Return the [X, Y] coordinate for the center point of the cell that contains the specified text.  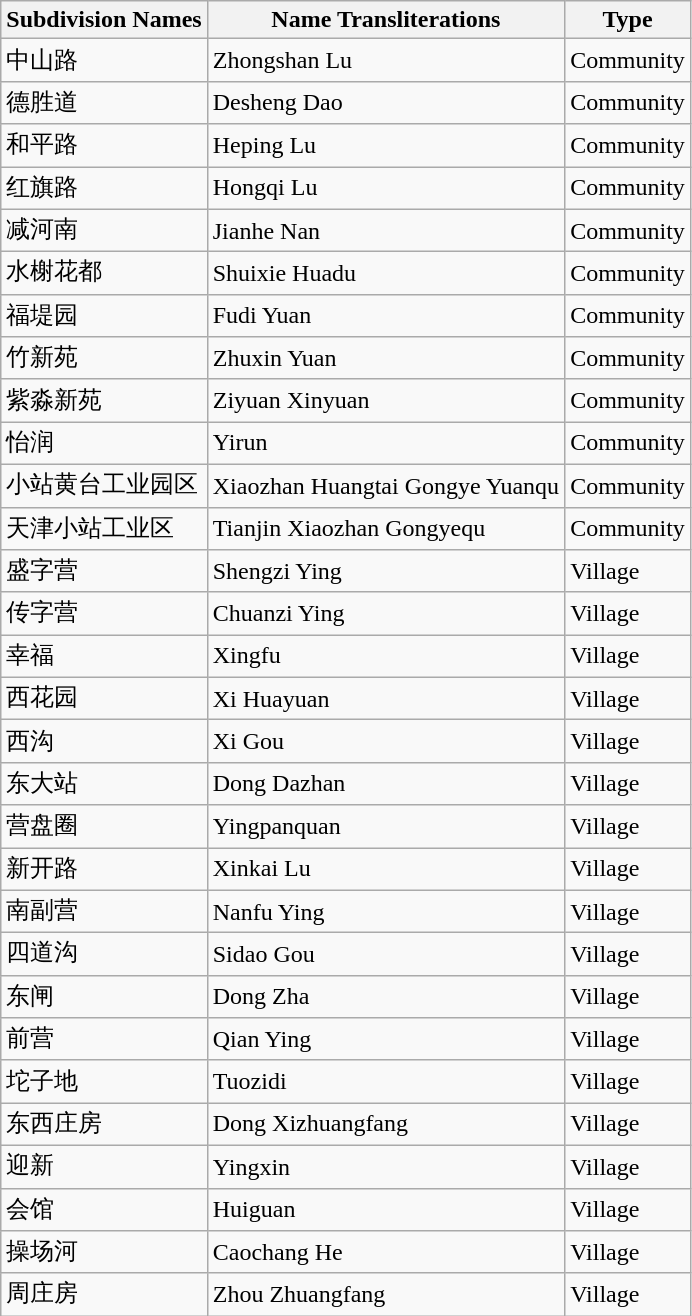
Zhou Zhuangfang [386, 1294]
四道沟 [104, 954]
Xingfu [386, 656]
东闸 [104, 996]
营盘圈 [104, 826]
Jianhe Nan [386, 230]
盛字营 [104, 572]
Shengzi Ying [386, 572]
Huiguan [386, 1210]
Heping Lu [386, 146]
Dong Xizhuangfang [386, 1124]
幸福 [104, 656]
东大站 [104, 784]
Hongqi Lu [386, 188]
Ziyuan Xinyuan [386, 400]
西沟 [104, 742]
Qian Ying [386, 1040]
Tuozidi [386, 1082]
和平路 [104, 146]
中山路 [104, 60]
水榭花都 [104, 274]
Shuixie Huadu [386, 274]
Type [628, 20]
Subdivision Names [104, 20]
小站黄台工业园区 [104, 486]
Name Transliterations [386, 20]
Yingpanquan [386, 826]
前营 [104, 1040]
新开路 [104, 870]
Nanfu Ying [386, 912]
福堤园 [104, 316]
坨子地 [104, 1082]
会馆 [104, 1210]
Zhongshan Lu [386, 60]
Xiaozhan Huangtai Gongye Yuanqu [386, 486]
德胜道 [104, 102]
Chuanzi Ying [386, 614]
Caochang He [386, 1252]
操场河 [104, 1252]
Tianjin Xiaozhan Gongyequ [386, 528]
Sidao Gou [386, 954]
怡润 [104, 444]
Xi Huayuan [386, 698]
Dong Dazhan [386, 784]
南副营 [104, 912]
Yirun [386, 444]
传字营 [104, 614]
Xinkai Lu [386, 870]
迎新 [104, 1166]
Fudi Yuan [386, 316]
Dong Zha [386, 996]
Zhuxin Yuan [386, 358]
Yingxin [386, 1166]
东西庄房 [104, 1124]
周庄房 [104, 1294]
Desheng Dao [386, 102]
天津小站工业区 [104, 528]
减河南 [104, 230]
西花园 [104, 698]
红旗路 [104, 188]
竹新苑 [104, 358]
Xi Gou [386, 742]
紫淼新苑 [104, 400]
